Capture the cell that displays the provided text and extract its (X, Y) central coordinate. 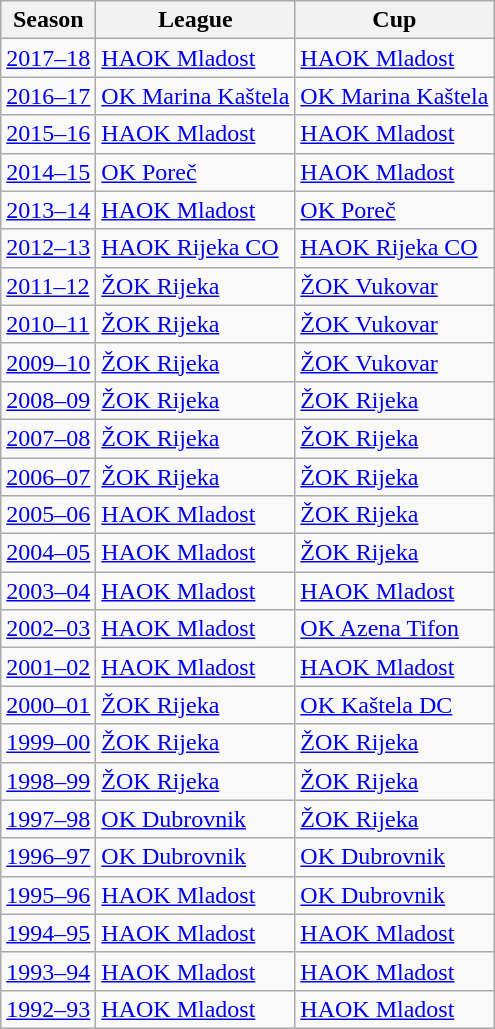
2009–10 (48, 362)
2013–14 (48, 210)
2011–12 (48, 286)
1992–93 (48, 1009)
1999–00 (48, 743)
2006–07 (48, 477)
1995–96 (48, 895)
1993–94 (48, 971)
2003–04 (48, 591)
OK Azena Tifon (394, 629)
Cup (394, 20)
2016–17 (48, 96)
Season (48, 20)
2017–18 (48, 58)
OK Kaštela DC (394, 705)
2004–05 (48, 553)
2008–09 (48, 400)
2005–06 (48, 515)
2015–16 (48, 134)
1997–98 (48, 819)
1996–97 (48, 857)
2002–03 (48, 629)
2012–13 (48, 248)
2007–08 (48, 438)
1994–95 (48, 933)
League (196, 20)
2001–02 (48, 667)
2014–15 (48, 172)
1998–99 (48, 781)
2010–11 (48, 324)
2000–01 (48, 705)
